Search for the cell housing the specified text and yield its (x, y) center coordinate. 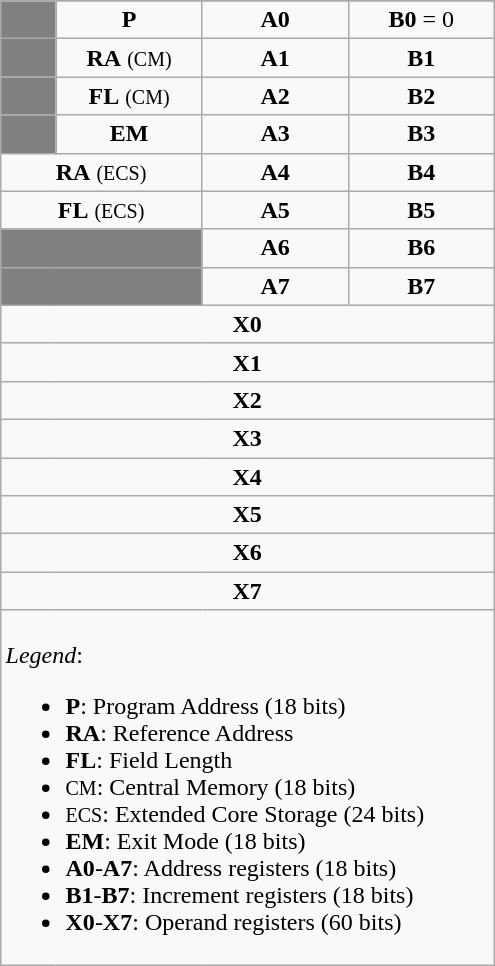
B0 = 0 (421, 20)
EM (129, 134)
FL (CM) (129, 96)
A0 (275, 20)
B6 (421, 248)
X2 (247, 400)
X4 (247, 477)
X5 (247, 515)
A2 (275, 96)
A5 (275, 210)
B3 (421, 134)
X1 (247, 362)
A3 (275, 134)
B2 (421, 96)
P (129, 20)
B4 (421, 172)
B7 (421, 286)
RA (CM) (129, 58)
A4 (275, 172)
A1 (275, 58)
RA (ECS) (101, 172)
X0 (247, 324)
X6 (247, 553)
FL (ECS) (101, 210)
A6 (275, 248)
B1 (421, 58)
X3 (247, 438)
A7 (275, 286)
B5 (421, 210)
X7 (247, 591)
